Provide the (x, y) coordinate of the cell's center where the given text is located.  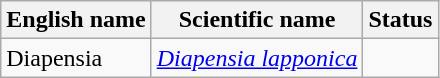
Scientific name (257, 20)
Status (400, 20)
Diapensia (76, 58)
English name (76, 20)
Diapensia lapponica (257, 58)
